Find where the given text appears and provide that cell's center as (x, y) coordinate. 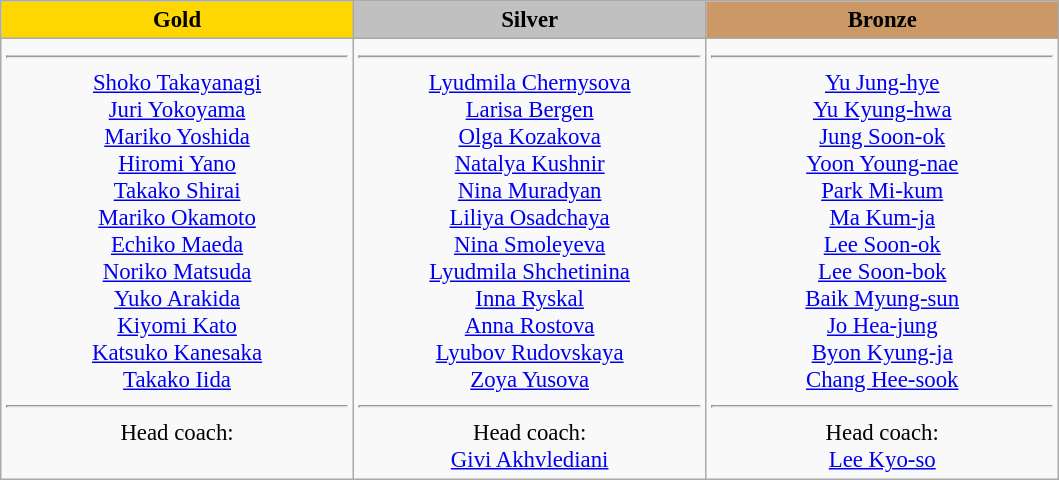
Gold (178, 20)
Silver (530, 20)
Bronze (882, 20)
